Scan for the cell matching the given text and deliver its (x, y) coordinate at center. 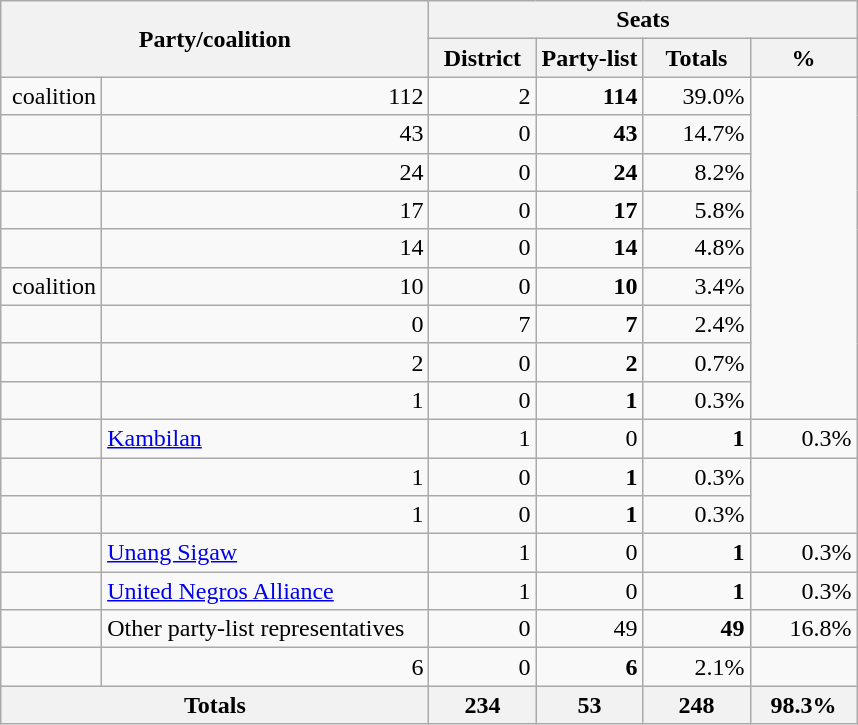
16.8% (804, 629)
53 (590, 705)
98.3% (804, 705)
234 (482, 705)
248 (696, 705)
0.7% (696, 362)
Party-list (590, 58)
114 (590, 96)
Kambilan (266, 438)
Unang Sigaw (266, 553)
14.7% (696, 134)
3.4% (696, 286)
Seats (643, 20)
8.2% (696, 172)
2.1% (696, 667)
District (482, 58)
2.4% (696, 324)
United Negros Alliance (266, 591)
Party/coalition (215, 39)
5.8% (696, 210)
39.0% (696, 96)
112 (266, 96)
4.8% (696, 248)
% (804, 58)
Other party-list representatives (266, 629)
